Provide the (X, Y) coordinate of the cell's center where the given text is located.  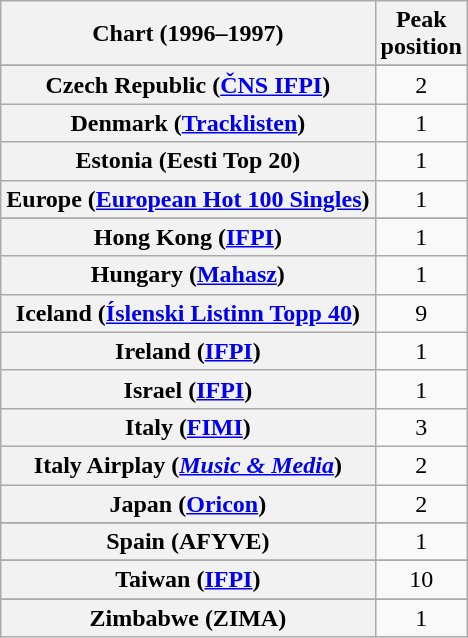
3 (421, 427)
Peakposition (421, 34)
Denmark (Tracklisten) (188, 123)
Europe (European Hot 100 Singles) (188, 199)
Hungary (Mahasz) (188, 275)
Iceland (Íslenski Listinn Topp 40) (188, 313)
Zimbabwe (ZIMA) (188, 618)
Ireland (IFPI) (188, 351)
Japan (Oricon) (188, 503)
Estonia (Eesti Top 20) (188, 161)
Czech Republic (ČNS IFPI) (188, 85)
Taiwan (IFPI) (188, 580)
Italy (FIMI) (188, 427)
Italy Airplay (Music & Media) (188, 465)
Chart (1996–1997) (188, 34)
10 (421, 580)
Spain (AFYVE) (188, 542)
Israel (IFPI) (188, 389)
Hong Kong (IFPI) (188, 237)
9 (421, 313)
